Pinpoint the cell where the given text exists, returning its [x, y] midpoint coordinate. 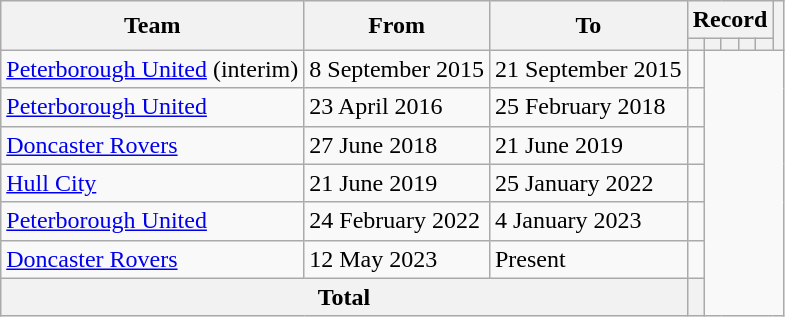
Peterborough United (interim) [152, 69]
Record [730, 20]
12 May 2023 [397, 259]
To [588, 26]
8 September 2015 [397, 69]
Present [588, 259]
Total [344, 297]
21 September 2015 [588, 69]
24 February 2022 [397, 221]
From [397, 26]
4 January 2023 [588, 221]
Hull City [152, 183]
Team [152, 26]
27 June 2018 [397, 145]
25 January 2022 [588, 183]
23 April 2016 [397, 107]
25 February 2018 [588, 107]
